Locate the cell with the specified text and output its (x, y) center coordinate. 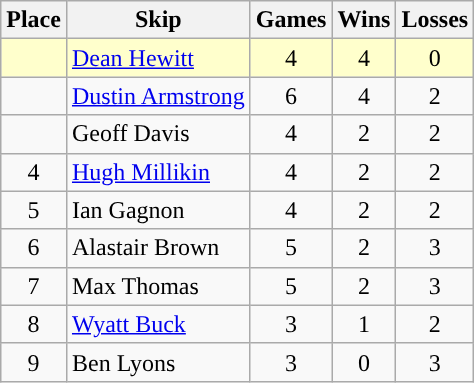
Wyatt Buck (158, 324)
Geoff Davis (158, 134)
Ben Lyons (158, 362)
Ian Gagnon (158, 210)
Skip (158, 20)
Hugh Millikin (158, 172)
Place (34, 20)
Losses (435, 20)
1 (364, 324)
Dean Hewitt (158, 58)
7 (34, 286)
8 (34, 324)
Alastair Brown (158, 248)
Max Thomas (158, 286)
Games (291, 20)
Dustin Armstrong (158, 96)
9 (34, 362)
Wins (364, 20)
